Return the (x, y) coordinate for the center point of the cell that contains the specified text.  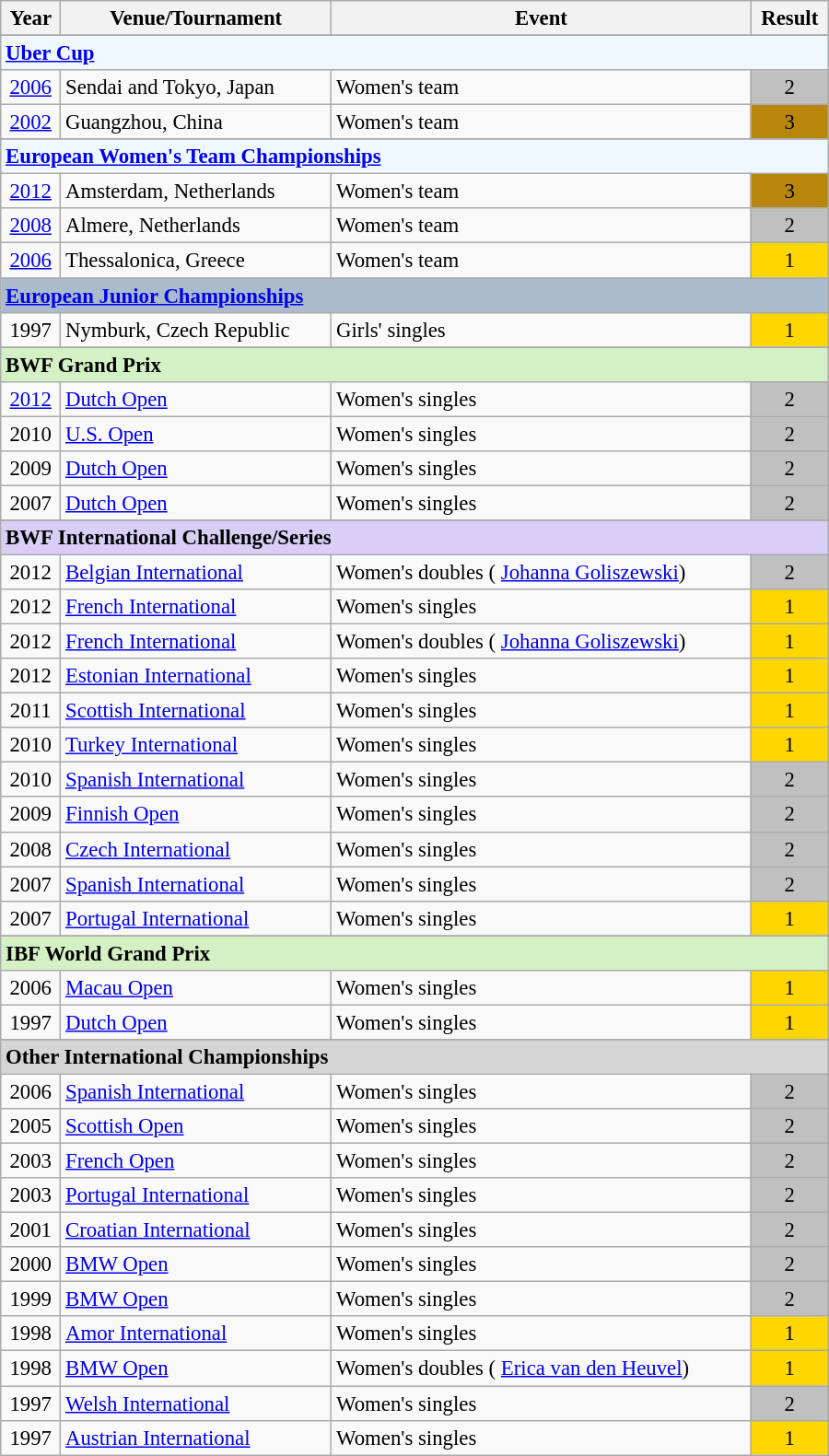
Finnish Open (196, 815)
Nymburk, Czech Republic (196, 330)
Austrian International (196, 1438)
Result (789, 18)
2011 (31, 711)
Scottish International (196, 711)
Event (542, 18)
BWF International Challenge/Series (414, 538)
French Open (196, 1161)
Women's doubles ( Erica van den Heuvel) (542, 1369)
Estonian International (196, 676)
Uber Cup (414, 53)
2001 (31, 1230)
Amsterdam, Netherlands (196, 192)
IBF World Grand Prix (414, 953)
European Women's Team Championships (414, 157)
Croatian International (196, 1230)
U.S. Open (196, 434)
Scottish Open (196, 1126)
Turkey International (196, 745)
Thessalonica, Greece (196, 261)
2005 (31, 1126)
European Junior Championships (414, 296)
Macau Open (196, 988)
Amor International (196, 1334)
Czech International (196, 849)
Belgian International (196, 572)
Sendai and Tokyo, Japan (196, 87)
2000 (31, 1264)
Year (31, 18)
Girls' singles (542, 330)
Almere, Netherlands (196, 226)
Other International Championships (414, 1057)
1999 (31, 1299)
2002 (31, 122)
Welsh International (196, 1404)
Guangzhou, China (196, 122)
BWF Grand Prix (414, 365)
Venue/Tournament (196, 18)
